Detect which cell encompasses the target text, then output its (x, y) center coordinate. 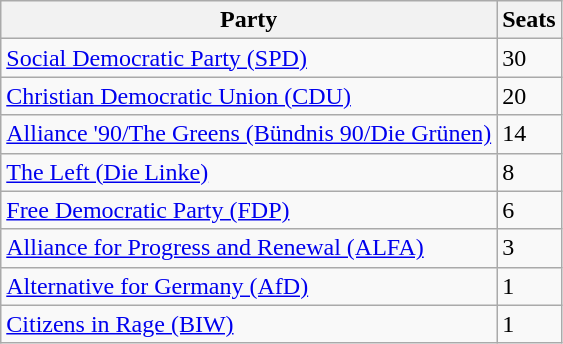
20 (529, 96)
Christian Democratic Union (CDU) (249, 96)
Alliance for Progress and Renewal (ALFA) (249, 248)
8 (529, 172)
Alternative for Germany (AfD) (249, 286)
3 (529, 248)
Social Democratic Party (SPD) (249, 58)
Free Democratic Party (FDP) (249, 210)
14 (529, 134)
Party (249, 20)
The Left (Die Linke) (249, 172)
6 (529, 210)
Citizens in Rage (BIW) (249, 324)
30 (529, 58)
Seats (529, 20)
Alliance '90/The Greens (Bündnis 90/Die Grünen) (249, 134)
